Capture the cell that displays the provided text and extract its (X, Y) central coordinate. 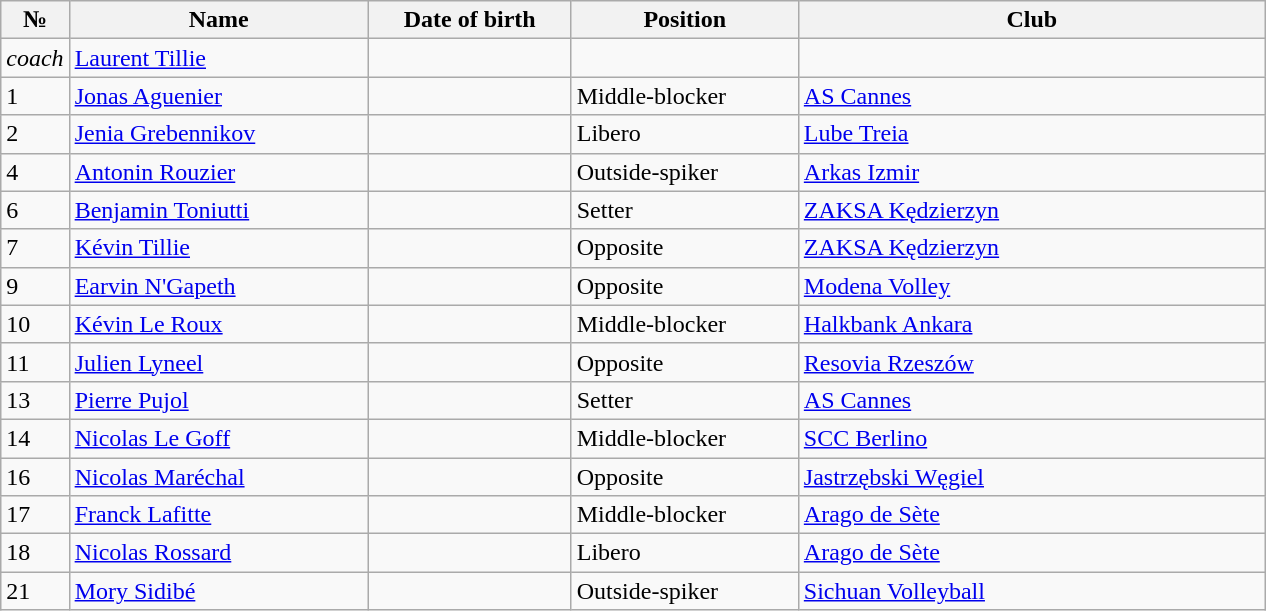
Antonin Rouzier (218, 172)
Nicolas Rossard (218, 553)
Nicolas Le Goff (218, 438)
13 (35, 400)
Position (684, 20)
14 (35, 438)
Date of birth (470, 20)
Kévin Tillie (218, 248)
coach (35, 58)
Franck Lafitte (218, 515)
Jastrzębski Węgiel (1032, 477)
Name (218, 20)
4 (35, 172)
6 (35, 210)
1 (35, 96)
Club (1032, 20)
Halkbank Ankara (1032, 324)
Resovia Rzeszów (1032, 362)
Sichuan Volleyball (1032, 591)
18 (35, 553)
16 (35, 477)
Julien Lyneel (218, 362)
11 (35, 362)
21 (35, 591)
17 (35, 515)
Mory Sidibé (218, 591)
Kévin Le Roux (218, 324)
Jonas Aguenier (218, 96)
7 (35, 248)
2 (35, 134)
Pierre Pujol (218, 400)
№ (35, 20)
Modena Volley (1032, 286)
Nicolas Maréchal (218, 477)
Benjamin Toniutti (218, 210)
9 (35, 286)
Jenia Grebennikov (218, 134)
10 (35, 324)
Earvin N'Gapeth (218, 286)
Lube Treia (1032, 134)
SCC Berlino (1032, 438)
Laurent Tillie (218, 58)
Arkas Izmir (1032, 172)
